Pinpoint the cell where the given text exists, returning its (X, Y) midpoint coordinate. 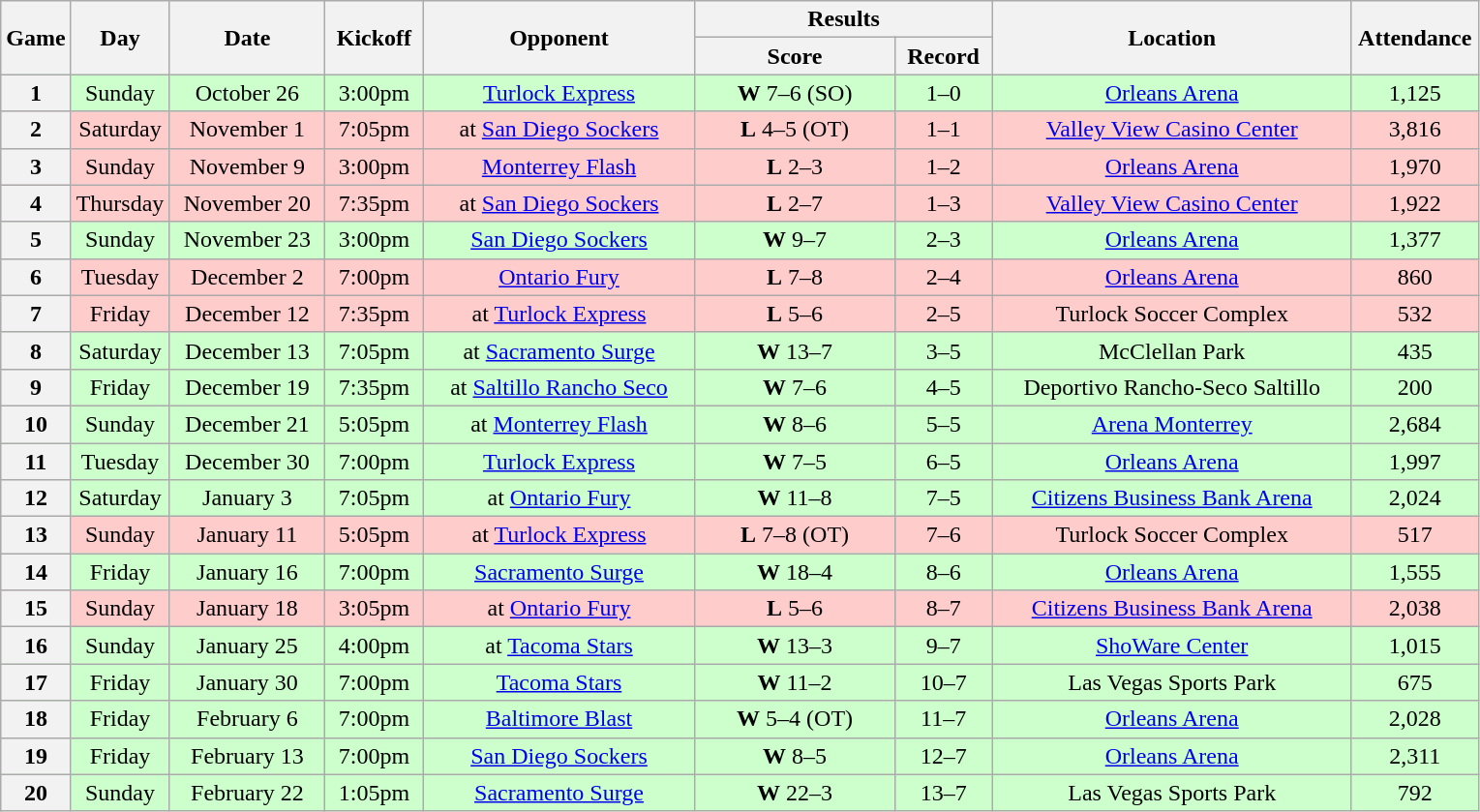
1:05pm (374, 793)
7 (36, 314)
December 2 (248, 277)
1–1 (943, 130)
Thursday (120, 203)
December 13 (248, 350)
4–5 (943, 387)
W 7–5 (795, 462)
W 8–6 (795, 424)
February 6 (248, 719)
1,555 (1415, 572)
Opponent (559, 38)
2,684 (1415, 424)
9 (36, 387)
December 21 (248, 424)
W 13–3 (795, 646)
Game (36, 38)
11–7 (943, 719)
15 (36, 609)
11 (36, 462)
Attendance (1415, 38)
4 (36, 203)
L 7–8 (795, 277)
3:05pm (374, 609)
W 9–7 (795, 240)
1–3 (943, 203)
12 (36, 498)
December 19 (248, 387)
1,125 (1415, 93)
January 3 (248, 498)
2,028 (1415, 719)
November 9 (248, 166)
November 1 (248, 130)
W 8–5 (795, 756)
ShoWare Center (1171, 646)
7–6 (943, 535)
3 (36, 166)
L 4–5 (OT) (795, 130)
435 (1415, 350)
3,816 (1415, 130)
at Sacramento Surge (559, 350)
W 13–7 (795, 350)
Results (844, 19)
3–5 (943, 350)
792 (1415, 793)
2,038 (1415, 609)
4:00pm (374, 646)
McClellan Park (1171, 350)
January 16 (248, 572)
2,024 (1415, 498)
December 30 (248, 462)
W 5–4 (OT) (795, 719)
2 (36, 130)
16 (36, 646)
L 2–3 (795, 166)
13 (36, 535)
517 (1415, 535)
Record (943, 56)
19 (36, 756)
10 (36, 424)
Date (248, 38)
1 (36, 93)
November 23 (248, 240)
January 11 (248, 535)
Arena Monterrey (1171, 424)
6 (36, 277)
at Tacoma Stars (559, 646)
Location (1171, 38)
Deportivo Rancho-Seco Saltillo (1171, 387)
5 (36, 240)
9–7 (943, 646)
18 (36, 719)
8–6 (943, 572)
13–7 (943, 793)
Day (120, 38)
January 25 (248, 646)
W 7–6 (795, 387)
Kickoff (374, 38)
1,922 (1415, 203)
7–5 (943, 498)
8 (36, 350)
1,015 (1415, 646)
Baltimore Blast (559, 719)
W 18–4 (795, 572)
at Monterrey Flash (559, 424)
1–0 (943, 93)
5–5 (943, 424)
20 (36, 793)
1,997 (1415, 462)
17 (36, 682)
W 7–6 (SO) (795, 93)
January 18 (248, 609)
L 7–8 (OT) (795, 535)
L 2–7 (795, 203)
December 12 (248, 314)
W 11–2 (795, 682)
2–5 (943, 314)
W 11–8 (795, 498)
6–5 (943, 462)
675 (1415, 682)
Ontario Fury (559, 277)
November 20 (248, 203)
Monterrey Flash (559, 166)
2,311 (1415, 756)
2–3 (943, 240)
at Saltillo Rancho Seco (559, 387)
October 26 (248, 93)
12–7 (943, 756)
Score (795, 56)
532 (1415, 314)
2–4 (943, 277)
1–2 (943, 166)
1,970 (1415, 166)
200 (1415, 387)
W 22–3 (795, 793)
Tacoma Stars (559, 682)
January 30 (248, 682)
8–7 (943, 609)
14 (36, 572)
10–7 (943, 682)
February 13 (248, 756)
860 (1415, 277)
February 22 (248, 793)
1,377 (1415, 240)
